For the text-containing cell, return its midpoint in (X, Y) coordinate format. 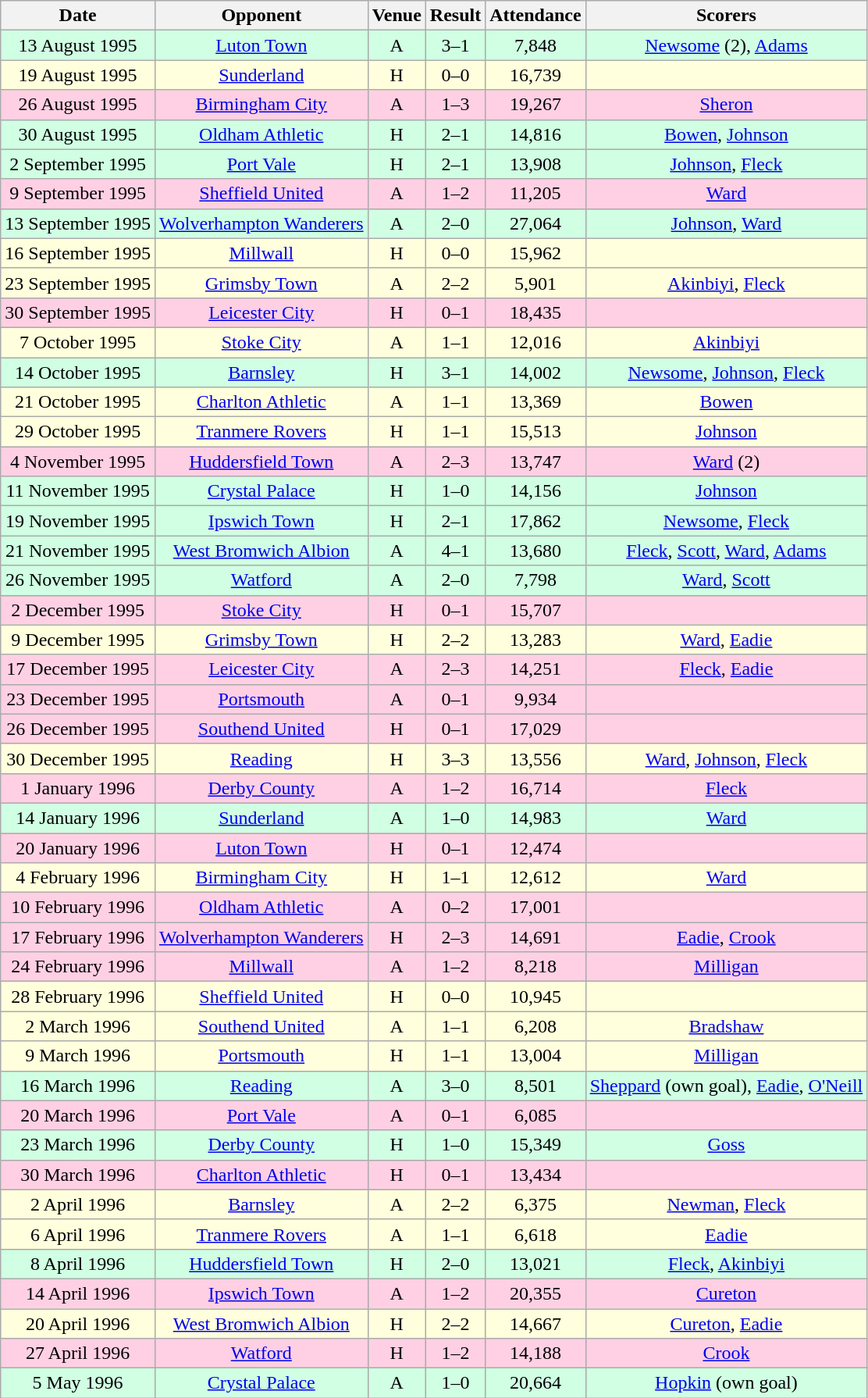
30 September 1995 (78, 312)
Eadie, Crook (726, 937)
19 August 1995 (78, 75)
8,218 (535, 967)
Crook (726, 1353)
21 October 1995 (78, 402)
27 April 1996 (78, 1353)
Akinbiyi (726, 342)
2 March 1996 (78, 1026)
9 December 1995 (78, 640)
Fleck, Eadie (726, 669)
12,612 (535, 878)
15,962 (535, 253)
Bowen, Johnson (726, 134)
7,798 (535, 580)
15,513 (535, 432)
13,434 (535, 1175)
28 February 1996 (78, 997)
Goss (726, 1145)
7,848 (535, 45)
4–1 (455, 551)
Hopkin (own goal) (726, 1383)
3–0 (455, 1086)
Fleck (726, 788)
23 September 1995 (78, 283)
Fleck, Scott, Ward, Adams (726, 551)
Scorers (726, 16)
11,205 (535, 194)
Cureton, Eadie (726, 1324)
Bowen (726, 402)
20 January 1996 (78, 847)
6,208 (535, 1026)
2 April 1996 (78, 1204)
Opponent (261, 16)
26 August 1995 (78, 105)
16 September 1995 (78, 253)
10,945 (535, 997)
16,739 (535, 75)
Newsome, Fleck (726, 521)
20,355 (535, 1293)
Cureton (726, 1293)
5 May 1996 (78, 1383)
14,251 (535, 669)
Johnson, Ward (726, 223)
30 August 1995 (78, 134)
9 September 1995 (78, 194)
Newsome, Johnson, Fleck (726, 373)
Attendance (535, 16)
Ward (2) (726, 462)
0–2 (455, 908)
3–3 (455, 758)
30 December 1995 (78, 758)
13,021 (535, 1264)
10 February 1996 (78, 908)
13,283 (535, 640)
2 September 1995 (78, 164)
17,862 (535, 521)
13,556 (535, 758)
21 November 1995 (78, 551)
24 February 1996 (78, 967)
Ward, Scott (726, 580)
Sheppard (own goal), Eadie, O'Neill (726, 1086)
9,934 (535, 699)
12,016 (535, 342)
15,349 (535, 1145)
Sheron (726, 105)
6,618 (535, 1234)
15,707 (535, 610)
13,908 (535, 164)
20 March 1996 (78, 1115)
26 November 1995 (78, 580)
Johnson, Fleck (726, 164)
17 February 1996 (78, 937)
Eadie (726, 1234)
1–3 (455, 105)
19,267 (535, 105)
Newsome (2), Adams (726, 45)
17,001 (535, 908)
8 April 1996 (78, 1264)
23 March 1996 (78, 1145)
18,435 (535, 312)
13 August 1995 (78, 45)
5,901 (535, 283)
26 December 1995 (78, 729)
13,369 (535, 402)
4 February 1996 (78, 878)
Venue (397, 16)
Ward, Johnson, Fleck (726, 758)
14 April 1996 (78, 1293)
6,375 (535, 1204)
13,747 (535, 462)
14,816 (535, 134)
19 November 1995 (78, 521)
16,714 (535, 788)
23 December 1995 (78, 699)
Ward, Eadie (726, 640)
14 January 1996 (78, 818)
14,188 (535, 1353)
27,064 (535, 223)
Bradshaw (726, 1026)
14,691 (535, 937)
13,004 (535, 1056)
14,002 (535, 373)
Newman, Fleck (726, 1204)
20,664 (535, 1383)
12,474 (535, 847)
Result (455, 16)
29 October 1995 (78, 432)
Fleck, Akinbiyi (726, 1264)
11 November 1995 (78, 491)
9 March 1996 (78, 1056)
6,085 (535, 1115)
Akinbiyi, Fleck (726, 283)
13 September 1995 (78, 223)
8,501 (535, 1086)
16 March 1996 (78, 1086)
17 December 1995 (78, 669)
13,680 (535, 551)
Date (78, 16)
14,667 (535, 1324)
6 April 1996 (78, 1234)
14,983 (535, 818)
7 October 1995 (78, 342)
2 December 1995 (78, 610)
14,156 (535, 491)
14 October 1995 (78, 373)
30 March 1996 (78, 1175)
4 November 1995 (78, 462)
20 April 1996 (78, 1324)
1 January 1996 (78, 788)
17,029 (535, 729)
